Extract the [x, y] coordinate from the center of the cell holding the provided text.  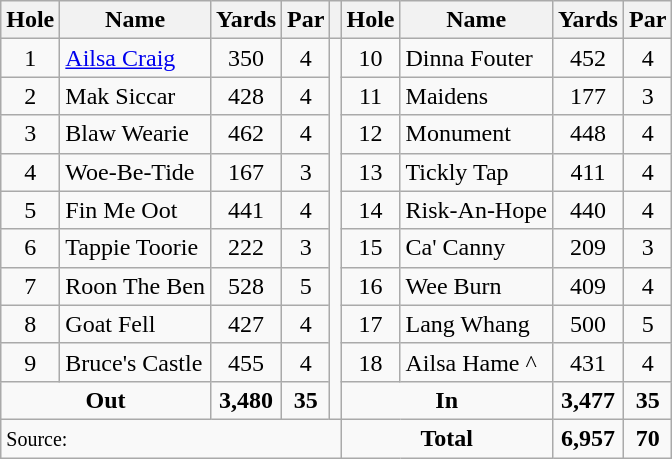
448 [588, 134]
3,480 [246, 400]
3,477 [588, 400]
452 [588, 58]
Total [446, 438]
Dinna Fouter [476, 58]
428 [246, 96]
167 [246, 172]
462 [246, 134]
Fin Me Oot [136, 210]
1 [30, 58]
18 [370, 362]
Risk-An-Hope [476, 210]
455 [246, 362]
Wee Burn [476, 286]
Out [106, 400]
441 [246, 210]
2 [30, 96]
222 [246, 248]
9 [30, 362]
431 [588, 362]
Monument [476, 134]
Tappie Toorie [136, 248]
6 [30, 248]
16 [370, 286]
411 [588, 172]
Source: [171, 438]
350 [246, 58]
6,957 [588, 438]
12 [370, 134]
209 [588, 248]
Ca' Canny [476, 248]
Mak Siccar [136, 96]
11 [370, 96]
528 [246, 286]
7 [30, 286]
17 [370, 324]
Goat Fell [136, 324]
Maidens [476, 96]
500 [588, 324]
177 [588, 96]
13 [370, 172]
10 [370, 58]
70 [647, 438]
Tickly Tap [476, 172]
Lang Whang [476, 324]
Blaw Wearie [136, 134]
427 [246, 324]
Roon The Ben [136, 286]
In [446, 400]
Ailsa Craig [136, 58]
Woe-Be-Tide [136, 172]
14 [370, 210]
440 [588, 210]
15 [370, 248]
8 [30, 324]
409 [588, 286]
Ailsa Hame ^ [476, 362]
Bruce's Castle [136, 362]
